Detect which cell encompasses the target text, then output its [X, Y] center coordinate. 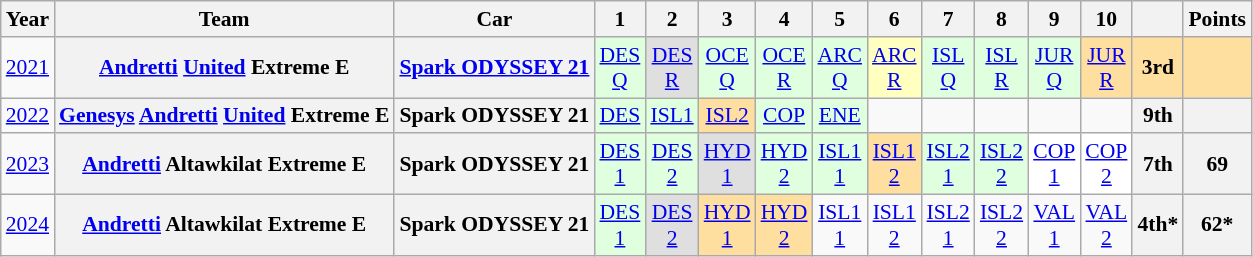
ISL2 [728, 116]
62* [1217, 226]
3rd [1158, 68]
DES [620, 116]
COP1 [1054, 164]
9th [1158, 116]
ISL1 [672, 116]
DESQ [620, 68]
ENE [840, 116]
1 [620, 19]
7th [1158, 164]
10 [1106, 19]
5 [840, 19]
ISLQ [948, 68]
COP [784, 116]
OCEQ [728, 68]
ARCR [894, 68]
OCER [784, 68]
8 [1002, 19]
COP2 [1106, 164]
Car [494, 19]
DESR [672, 68]
Team [224, 19]
69 [1217, 164]
Genesys Andretti United Extreme E [224, 116]
Year [28, 19]
7 [948, 19]
Andretti United Extreme E [224, 68]
6 [894, 19]
2022 [28, 116]
VAL2 [1106, 226]
Points [1217, 19]
JURQ [1054, 68]
2 [672, 19]
VAL1 [1054, 226]
9 [1054, 19]
2023 [28, 164]
ISLR [1002, 68]
ARCQ [840, 68]
3 [728, 19]
4th* [1158, 226]
2021 [28, 68]
4 [784, 19]
2024 [28, 226]
JURR [1106, 68]
